Search for the cell housing the specified text and yield its [x, y] center coordinate. 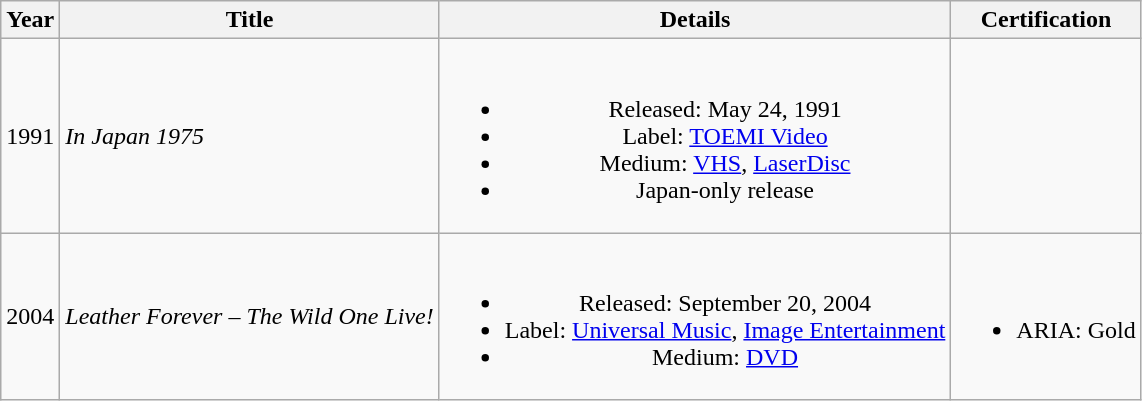
In Japan 1975 [250, 136]
ARIA: Gold [1046, 316]
2004 [30, 316]
Certification [1046, 20]
Year [30, 20]
Released: September 20, 2004Label: Universal Music, Image EntertainmentMedium: DVD [695, 316]
Leather Forever – The Wild One Live! [250, 316]
Details [695, 20]
Released: May 24, 1991Label: TOEMI VideoMedium: VHS, LaserDiscJapan-only release [695, 136]
Title [250, 20]
1991 [30, 136]
